Search for the cell housing the specified text and yield its (x, y) center coordinate. 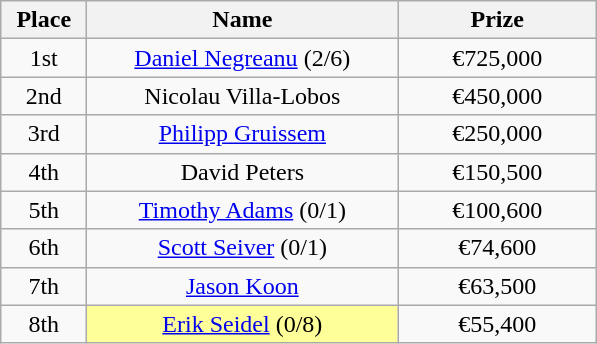
Jason Koon (242, 286)
5th (44, 210)
6th (44, 248)
€55,400 (498, 324)
Erik Seidel (0/8) (242, 324)
Daniel Negreanu (2/6) (242, 58)
7th (44, 286)
€725,000 (498, 58)
Timothy Adams (0/1) (242, 210)
Philipp Gruissem (242, 134)
€450,000 (498, 96)
8th (44, 324)
David Peters (242, 172)
Nicolau Villa-Lobos (242, 96)
3rd (44, 134)
4th (44, 172)
Scott Seiver (0/1) (242, 248)
Name (242, 20)
1st (44, 58)
€74,600 (498, 248)
€250,000 (498, 134)
€100,600 (498, 210)
Place (44, 20)
2nd (44, 96)
Prize (498, 20)
€63,500 (498, 286)
€150,500 (498, 172)
